Pinpoint the cell where the given text exists, returning its [x, y] midpoint coordinate. 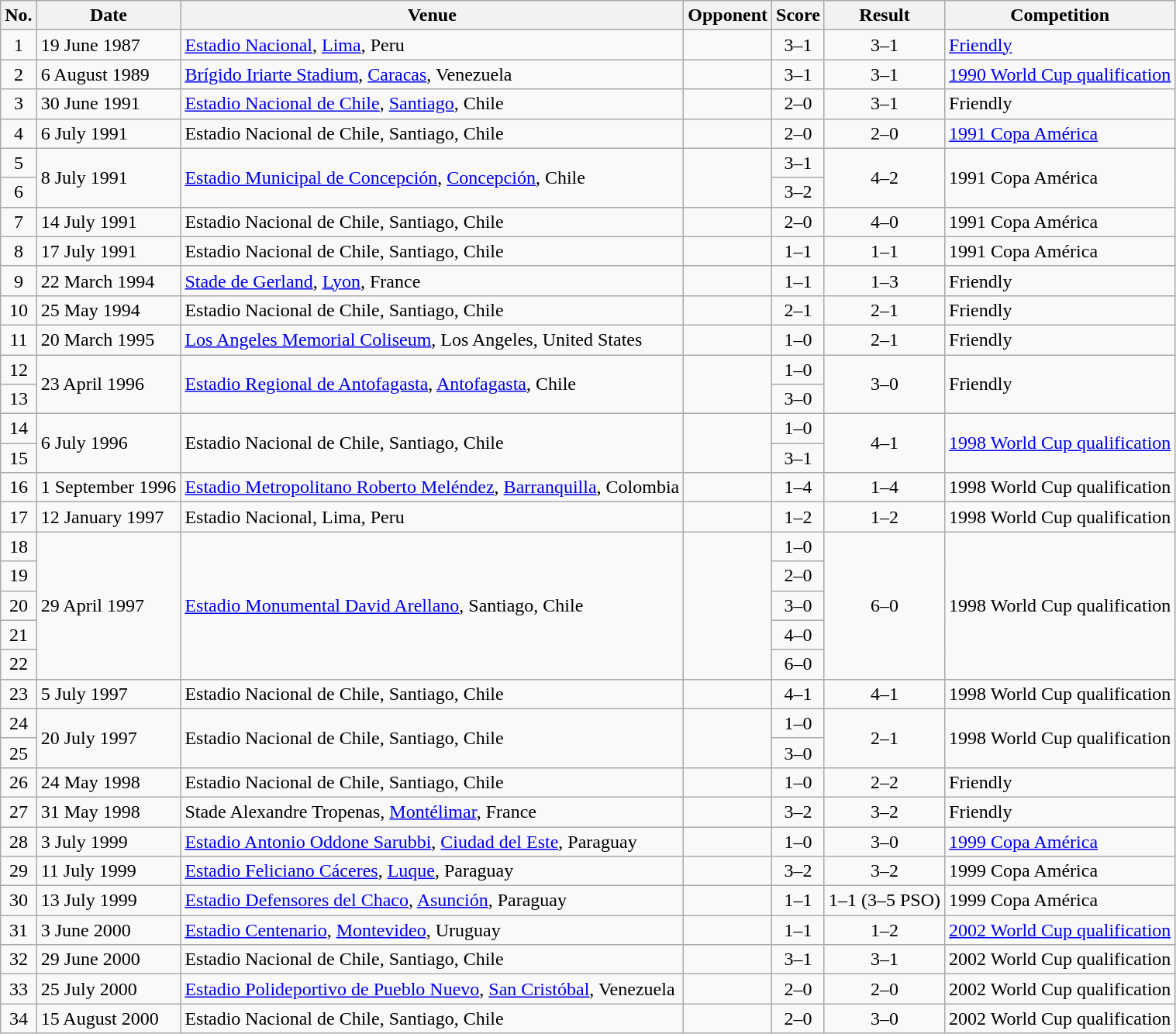
31 [19, 930]
1 [19, 45]
20 July 1997 [109, 738]
30 June 1991 [109, 104]
27 [19, 812]
Date [109, 16]
29 June 2000 [109, 960]
11 July 1999 [109, 871]
Estadio Regional de Antofagasta, Antofagasta, Chile [433, 384]
8 July 1991 [109, 178]
24 [19, 723]
Venue [433, 16]
Estadio Defensores del Chaco, Asunción, Paraguay [433, 901]
25 May 1994 [109, 310]
1990 World Cup qualification [1060, 74]
Estadio Feliciano Cáceres, Luque, Paraguay [433, 871]
24 May 1998 [109, 782]
No. [19, 16]
Competition [1060, 16]
1–3 [884, 281]
8 [19, 251]
15 August 2000 [109, 1018]
34 [19, 1018]
Estadio Monumental David Arellano, Santiago, Chile [433, 605]
25 July 2000 [109, 989]
32 [19, 960]
13 [19, 399]
Stade de Gerland, Lyon, France [433, 281]
4–2 [884, 178]
Estadio Polideportivo de Pueblo Nuevo, San Cristóbal, Venezuela [433, 989]
4 [19, 133]
12 [19, 370]
Los Angeles Memorial Coliseum, Los Angeles, United States [433, 339]
1 September 1996 [109, 488]
23 [19, 694]
19 [19, 576]
18 [19, 546]
20 [19, 605]
3 July 1999 [109, 841]
5 [19, 163]
25 [19, 753]
19 June 1987 [109, 45]
30 [19, 901]
Result [884, 16]
16 [19, 488]
33 [19, 989]
Stade Alexandre Tropenas, Montélimar, France [433, 812]
6 [19, 192]
5 July 1997 [109, 694]
2–2 [884, 782]
29 April 1997 [109, 605]
31 May 1998 [109, 812]
22 [19, 664]
12 January 1997 [109, 517]
Estadio Municipal de Concepción, Concepción, Chile [433, 178]
10 [19, 310]
26 [19, 782]
3 [19, 104]
2 [19, 74]
9 [19, 281]
11 [19, 339]
Estadio Metropolitano Roberto Meléndez, Barranquilla, Colombia [433, 488]
28 [19, 841]
20 March 1995 [109, 339]
Estadio Centenario, Montevideo, Uruguay [433, 930]
3 June 2000 [109, 930]
6 July 1996 [109, 443]
14 [19, 429]
1–1 (3–5 PSO) [884, 901]
6 July 1991 [109, 133]
Brígido Iriarte Stadium, Caracas, Venezuela [433, 74]
Opponent [728, 16]
23 April 1996 [109, 384]
Score [798, 16]
17 [19, 517]
14 July 1991 [109, 222]
Estadio Antonio Oddone Sarubbi, Ciudad del Este, Paraguay [433, 841]
13 July 1999 [109, 901]
15 [19, 458]
21 [19, 635]
7 [19, 222]
17 July 1991 [109, 251]
6 August 1989 [109, 74]
22 March 1994 [109, 281]
29 [19, 871]
